Determine the (x, y) coordinate at the center of the cell enclosing the given text.  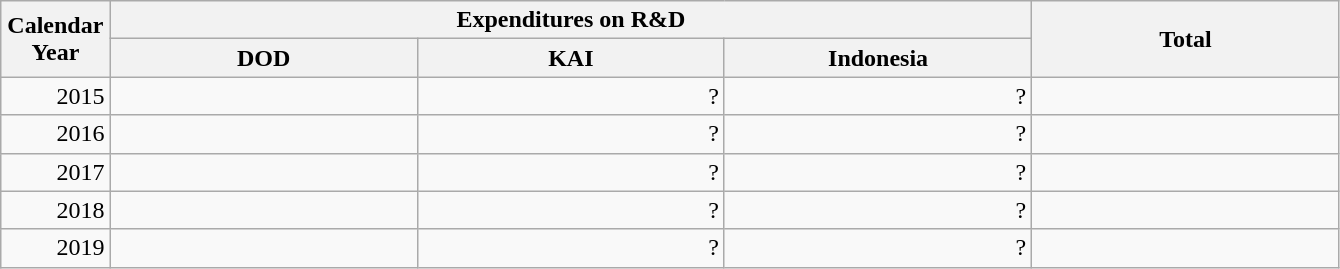
Indonesia (878, 58)
2015 (56, 96)
2017 (56, 172)
DOD (264, 58)
Expenditures on R&D (571, 20)
2019 (56, 248)
KAI (570, 58)
CalendarYear (56, 39)
2016 (56, 134)
2018 (56, 210)
Total (1186, 39)
